From the cell containing the given text, extract its center point as [x, y] coordinate. 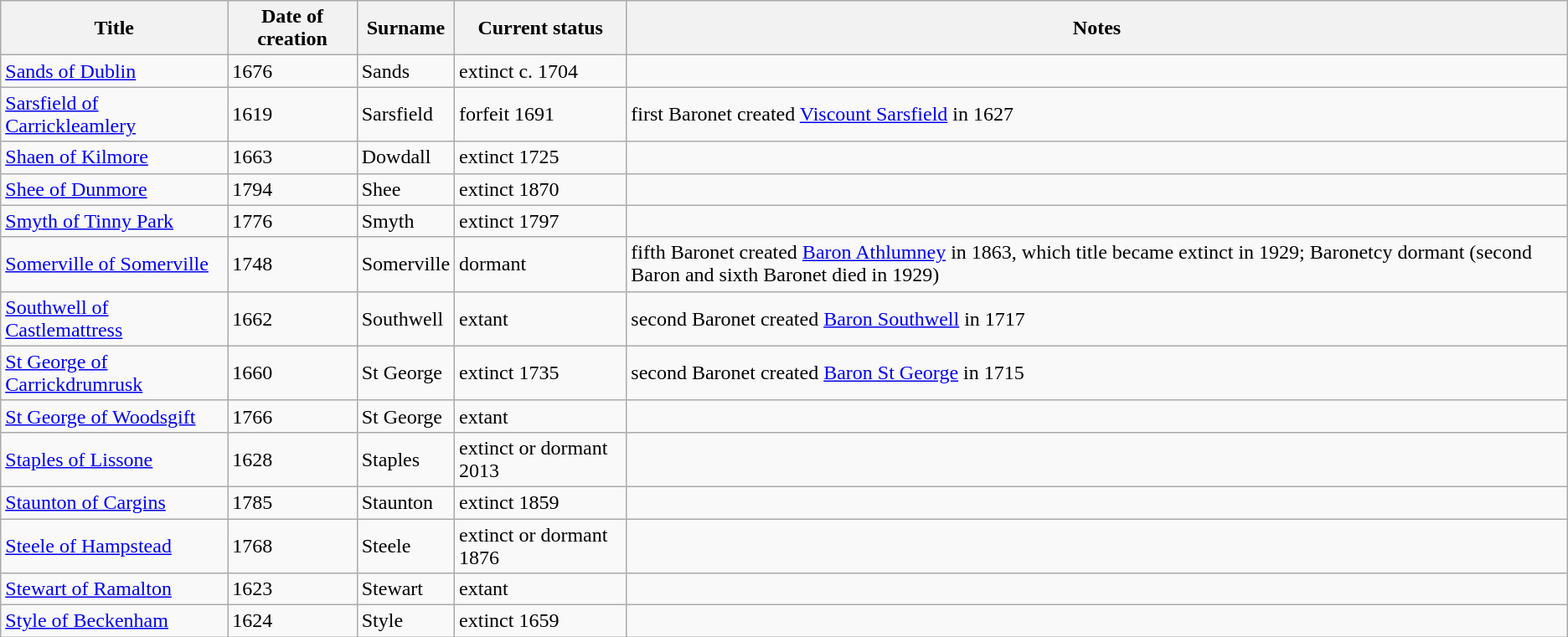
Notes [1097, 28]
Staples [405, 459]
extinct 1725 [541, 157]
1766 [292, 416]
dormant [541, 265]
Steele [405, 546]
Dowdall [405, 157]
second Baronet created Baron Southwell in 1717 [1097, 318]
extinct or dormant 1876 [541, 546]
Southwell [405, 318]
1660 [292, 373]
second Baronet created Baron St George in 1715 [1097, 373]
extinct 1797 [541, 221]
1619 [292, 114]
Title [114, 28]
St George of Carrickdrumrusk [114, 373]
Shaen of Kilmore [114, 157]
St George of Woodsgift [114, 416]
1624 [292, 621]
Style [405, 621]
Sarsfield of Carrickleamlery [114, 114]
1628 [292, 459]
Staunton of Cargins [114, 502]
extinct c. 1704 [541, 71]
Surname [405, 28]
extinct 1870 [541, 189]
Staunton [405, 502]
Sands of Dublin [114, 71]
fifth Baronet created Baron Athlumney in 1863, which title became extinct in 1929; Baronetcy dormant (second Baron and sixth Baronet died in 1929) [1097, 265]
Southwell of Castlemattress [114, 318]
Smyth [405, 221]
Shee [405, 189]
Stewart of Ramalton [114, 589]
Shee of Dunmore [114, 189]
Current status [541, 28]
extinct 1659 [541, 621]
1676 [292, 71]
extinct 1735 [541, 373]
1794 [292, 189]
forfeit 1691 [541, 114]
Steele of Hampstead [114, 546]
Staples of Lissone [114, 459]
first Baronet created Viscount Sarsfield in 1627 [1097, 114]
Date of creation [292, 28]
Somerville of Somerville [114, 265]
extinct or dormant 2013 [541, 459]
Style of Beckenham [114, 621]
1662 [292, 318]
1663 [292, 157]
Sarsfield [405, 114]
1785 [292, 502]
extinct 1859 [541, 502]
1768 [292, 546]
1748 [292, 265]
Somerville [405, 265]
Stewart [405, 589]
Smyth of Tinny Park [114, 221]
Sands [405, 71]
1776 [292, 221]
1623 [292, 589]
